Scan for the cell matching the given text and deliver its (X, Y) coordinate at center. 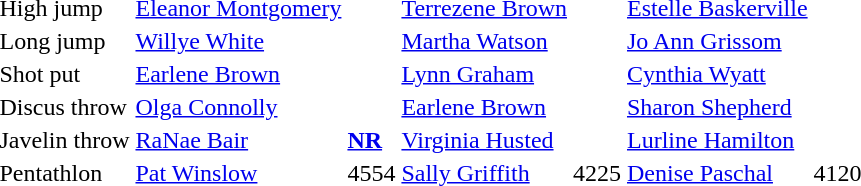
Lurline Hamilton (717, 140)
Olga Connolly (238, 107)
Lynn Graham (484, 74)
Jo Ann Grissom (717, 41)
Sharon Shepherd (717, 107)
Cynthia Wyatt (717, 74)
Martha Watson (484, 41)
Willye White (238, 41)
NR (372, 140)
Virginia Husted (484, 140)
RaNae Bair (238, 140)
